Provide the [x, y] coordinate of the cell's center where the given text is located.  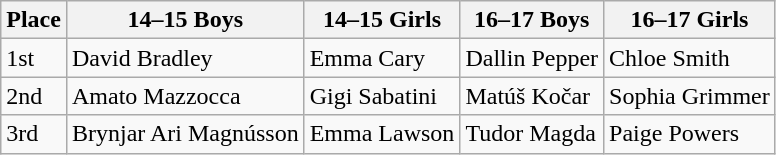
14–15 Girls [382, 20]
Matúš Kočar [532, 96]
Place [34, 20]
16–17 Girls [690, 20]
Dallin Pepper [532, 58]
Amato Mazzocca [185, 96]
David Bradley [185, 58]
1st [34, 58]
Emma Cary [382, 58]
Emma Lawson [382, 134]
3rd [34, 134]
Paige Powers [690, 134]
Chloe Smith [690, 58]
Gigi Sabatini [382, 96]
Brynjar Ari Magnússon [185, 134]
Tudor Magda [532, 134]
Sophia Grimmer [690, 96]
2nd [34, 96]
16–17 Boys [532, 20]
14–15 Boys [185, 20]
